Provide the (X, Y) coordinate of the cell's center where the given text is located.  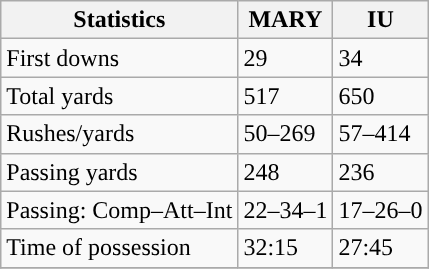
Total yards (120, 96)
22–34–1 (286, 210)
MARY (286, 20)
29 (286, 58)
34 (380, 58)
50–269 (286, 134)
Statistics (120, 20)
Passing yards (120, 172)
248 (286, 172)
32:15 (286, 248)
IU (380, 20)
27:45 (380, 248)
First downs (120, 58)
Passing: Comp–Att–Int (120, 210)
517 (286, 96)
17–26–0 (380, 210)
236 (380, 172)
Rushes/yards (120, 134)
Time of possession (120, 248)
57–414 (380, 134)
650 (380, 96)
